Scan for the cell matching the given text and deliver its [X, Y] coordinate at center. 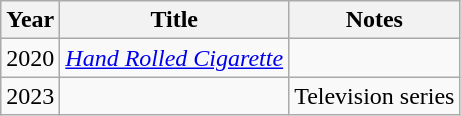
Television series [374, 96]
2023 [30, 96]
Year [30, 20]
Notes [374, 20]
Hand Rolled Cigarette [174, 58]
Title [174, 20]
2020 [30, 58]
